Return the [X, Y] coordinate for the center point of the cell that contains the specified text.  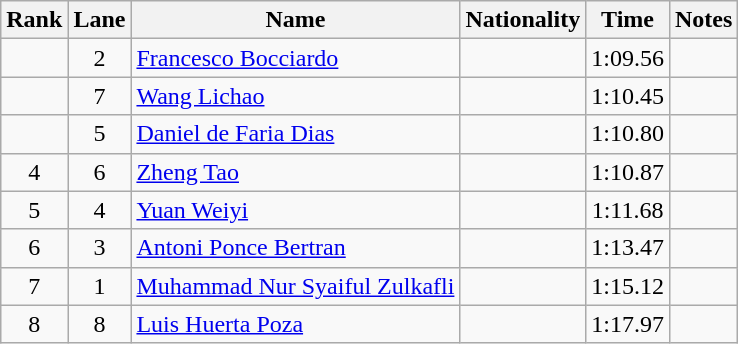
Nationality [523, 20]
Time [628, 20]
Muhammad Nur Syaiful Zulkafli [296, 286]
Notes [703, 20]
Wang Lichao [296, 96]
Name [296, 20]
2 [100, 58]
1:17.97 [628, 324]
1:10.87 [628, 172]
1:15.12 [628, 286]
1:11.68 [628, 210]
Daniel de Faria Dias [296, 134]
1 [100, 286]
Yuan Weiyi [296, 210]
Antoni Ponce Bertran [296, 248]
3 [100, 248]
Rank [34, 20]
Lane [100, 20]
1:13.47 [628, 248]
Zheng Tao [296, 172]
1:10.45 [628, 96]
1:10.80 [628, 134]
Luis Huerta Poza [296, 324]
1:09.56 [628, 58]
Francesco Bocciardo [296, 58]
